Determine the (X, Y) coordinate at the center of the cell enclosing the given text.  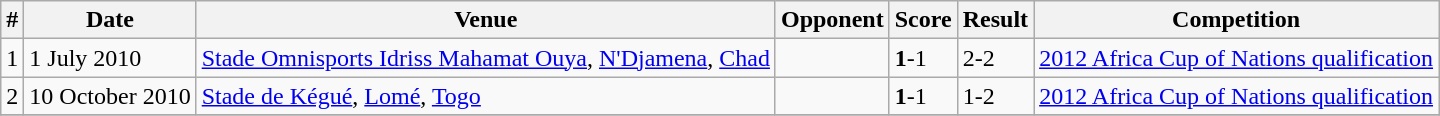
Score (923, 20)
1-2 (995, 96)
Stade de Kégué, Lomé, Togo (486, 96)
2 (12, 96)
Opponent (832, 20)
Date (110, 20)
2-2 (995, 58)
Stade Omnisports Idriss Mahamat Ouya, N'Djamena, Chad (486, 58)
Result (995, 20)
10 October 2010 (110, 96)
1 July 2010 (110, 58)
Competition (1236, 20)
1 (12, 58)
Venue (486, 20)
# (12, 20)
